From the cell containing the given text, extract its center point as (x, y) coordinate. 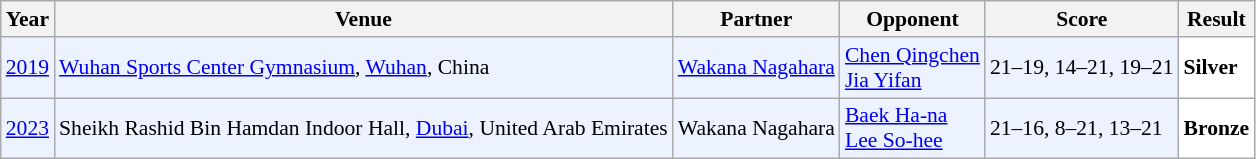
Wuhan Sports Center Gymnasium, Wuhan, China (364, 68)
Result (1217, 19)
Chen Qingchen Jia Yifan (912, 68)
Partner (756, 19)
21–19, 14–21, 19–21 (1082, 68)
2023 (28, 128)
Opponent (912, 19)
Score (1082, 19)
Venue (364, 19)
21–16, 8–21, 13–21 (1082, 128)
Year (28, 19)
Baek Ha-na Lee So-hee (912, 128)
Bronze (1217, 128)
Sheikh Rashid Bin Hamdan Indoor Hall, Dubai, United Arab Emirates (364, 128)
Silver (1217, 68)
2019 (28, 68)
